Capture the cell that displays the provided text and extract its (X, Y) central coordinate. 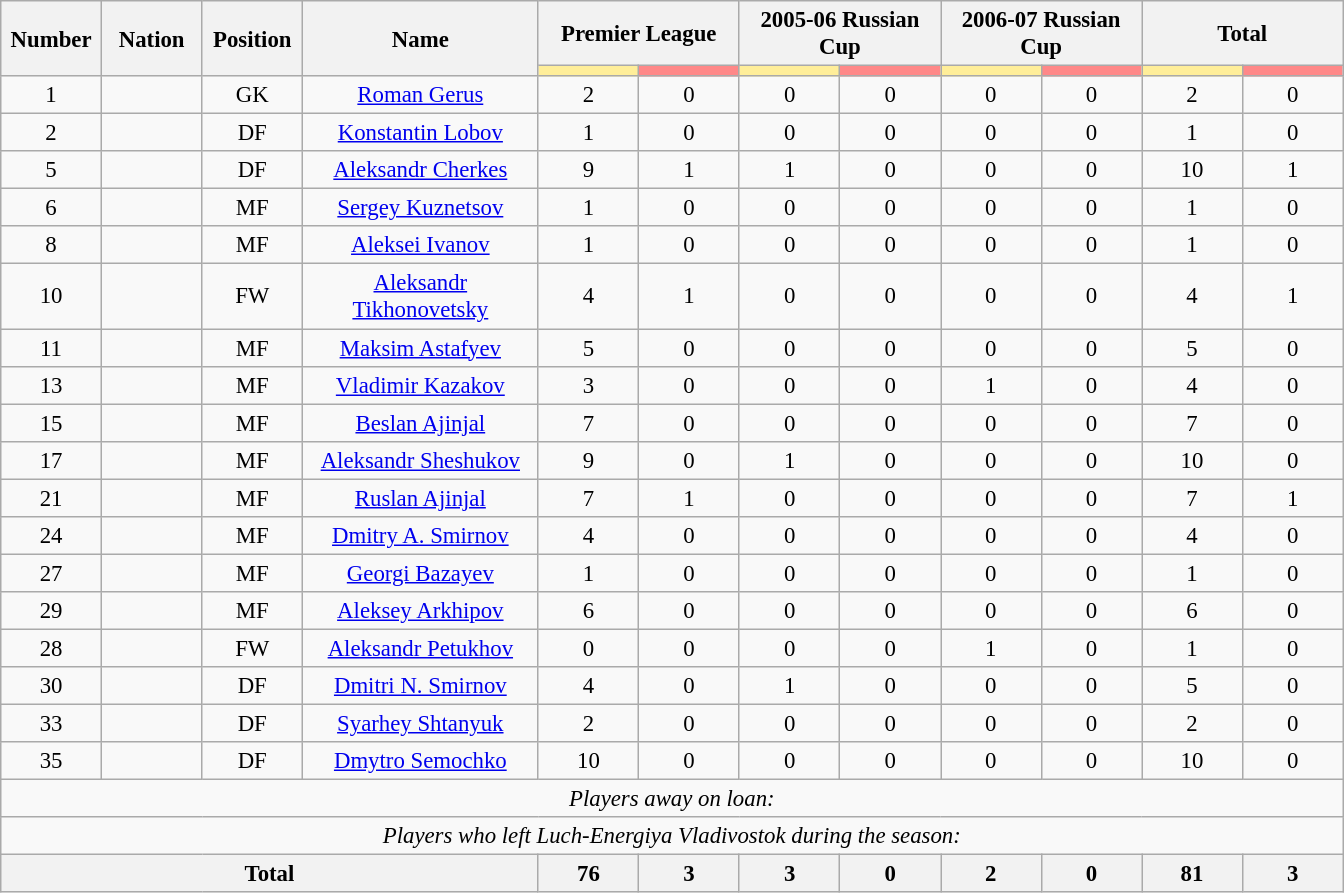
Premier League (638, 34)
27 (52, 573)
28 (52, 648)
Georgi Bazayev (421, 573)
Aleksei Ivanov (421, 245)
GK (252, 95)
13 (52, 385)
76 (588, 874)
Dmitry A. Smirnov (421, 536)
Aleksandr Tikhonovetsky (421, 296)
Players who left Luch-Energiya Vladivostok during the season: (672, 836)
Maksim Astafyev (421, 348)
Konstantin Lobov (421, 133)
2006-07 Russian Cup (1040, 34)
Name (421, 38)
15 (52, 423)
21 (52, 498)
81 (1192, 874)
Roman Gerus (421, 95)
Number (52, 38)
Position (252, 38)
Beslan Ajinjal (421, 423)
8 (52, 245)
Ruslan Ajinjal (421, 498)
Vladimir Kazakov (421, 385)
Nation (152, 38)
Players away on loan: (672, 799)
33 (52, 724)
Dmytro Semochko (421, 761)
Dmitri N. Smirnov (421, 686)
30 (52, 686)
35 (52, 761)
Aleksandr Petukhov (421, 648)
11 (52, 348)
2005-06 Russian Cup (840, 34)
17 (52, 460)
Aleksandr Sheshukov (421, 460)
Aleksey Arkhipov (421, 611)
Syarhey Shtanyuk (421, 724)
Aleksandr Cherkes (421, 170)
Sergey Kuznetsov (421, 208)
29 (52, 611)
24 (52, 536)
